Pinpoint the cell where the given text exists, returning its [x, y] midpoint coordinate. 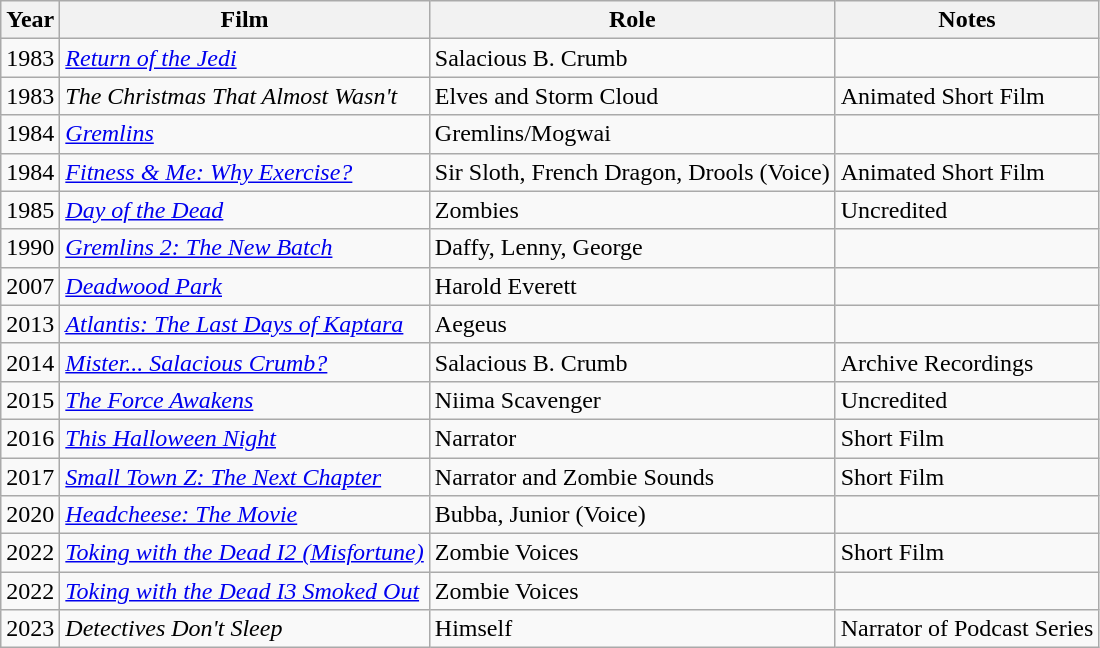
Archive Recordings [967, 362]
2013 [30, 324]
Bubba, Junior (Voice) [632, 515]
Return of the Jedi [244, 58]
2023 [30, 629]
2015 [30, 400]
Atlantis: The Last Days of Kaptara [244, 324]
Small Town Z: The Next Chapter [244, 477]
2014 [30, 362]
Year [30, 20]
Headcheese: The Movie [244, 515]
Detectives Don't Sleep [244, 629]
Toking with the Dead I2 (Misfortune) [244, 553]
The Christmas That Almost Wasn't [244, 96]
Narrator [632, 438]
2017 [30, 477]
2016 [30, 438]
Daffy, Lenny, George [632, 248]
Gremlins 2: The New Batch [244, 248]
Mister... Salacious Crumb? [244, 362]
This Halloween Night [244, 438]
Sir Sloth, French Dragon, Drools (Voice) [632, 172]
Niima Scavenger [632, 400]
Himself [632, 629]
2020 [30, 515]
Role [632, 20]
Aegeus [632, 324]
Zombies [632, 210]
Day of the Dead [244, 210]
Film [244, 20]
The Force Awakens [244, 400]
Elves and Storm Cloud [632, 96]
2007 [30, 286]
Harold Everett [632, 286]
1985 [30, 210]
Narrator and Zombie Sounds [632, 477]
1990 [30, 248]
Notes [967, 20]
Gremlins/Mogwai [632, 134]
Gremlins [244, 134]
Fitness & Me: Why Exercise? [244, 172]
Narrator of Podcast Series [967, 629]
Toking with the Dead I3 Smoked Out [244, 591]
Deadwood Park [244, 286]
